Output the (X, Y) coordinate of the center of the cell containing the given text.  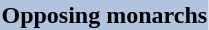
Opposing monarchs (104, 15)
